Return the (x, y) coordinate for the center point of the cell that contains the specified text.  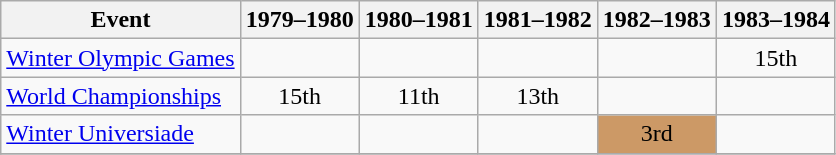
1983–1984 (776, 20)
Winter Universiade (120, 134)
Event (120, 20)
1982–1983 (656, 20)
1979–1980 (300, 20)
11th (418, 96)
World Championships (120, 96)
Winter Olympic Games (120, 58)
1981–1982 (538, 20)
1980–1981 (418, 20)
13th (538, 96)
3rd (656, 134)
